Detect which cell encompasses the target text, then output its (x, y) center coordinate. 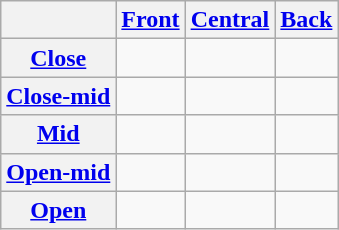
Front (150, 20)
Close (58, 58)
Central (230, 20)
Mid (58, 134)
Open-mid (58, 172)
Open (58, 210)
Close-mid (58, 96)
Back (306, 20)
